Identify which cell holds the provided text, then report its [x, y] central coordinate. 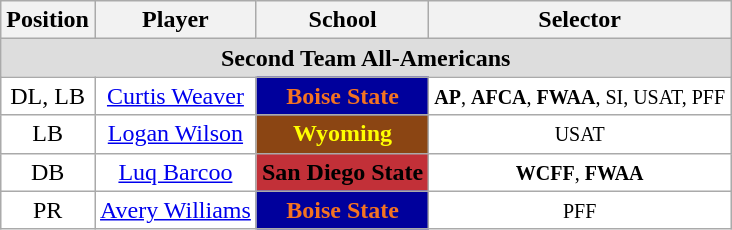
AP, AFCA, FWAA, SI, USAT, PFF [580, 96]
Curtis Weaver [175, 96]
School [342, 20]
Second Team All-Americans [366, 58]
USAT [580, 134]
Logan Wilson [175, 134]
Wyoming [342, 134]
Player [175, 20]
PR [48, 210]
Position [48, 20]
WCFF, FWAA [580, 172]
San Diego State [342, 172]
Luq Barcoo [175, 172]
PFF [580, 210]
Selector [580, 20]
LB [48, 134]
DB [48, 172]
Avery Williams [175, 210]
DL, LB [48, 96]
